For the text-containing cell, return its midpoint in (X, Y) coordinate format. 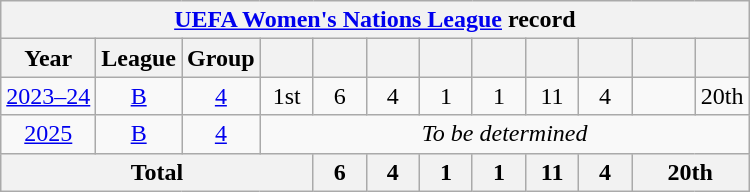
League (139, 58)
Year (48, 58)
To be determined (504, 134)
1st (286, 96)
2023–24 (48, 96)
UEFA Women's Nations League record (375, 20)
2025 (48, 134)
Total (158, 172)
Group (222, 58)
